Output the (x, y) coordinate of the center of the cell containing the given text.  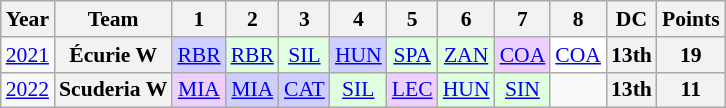
LEC (412, 90)
Year (28, 19)
Scuderia W (113, 90)
11 (691, 90)
DC (632, 19)
1 (198, 19)
7 (523, 19)
19 (691, 55)
SPA (412, 55)
Team (113, 19)
8 (578, 19)
4 (358, 19)
SIN (523, 90)
6 (466, 19)
2021 (28, 55)
Écurie W (113, 55)
CAT (304, 90)
ZAN (466, 55)
2 (252, 19)
3 (304, 19)
2022 (28, 90)
Points (691, 19)
5 (412, 19)
